Scan for the cell matching the given text and deliver its [X, Y] coordinate at center. 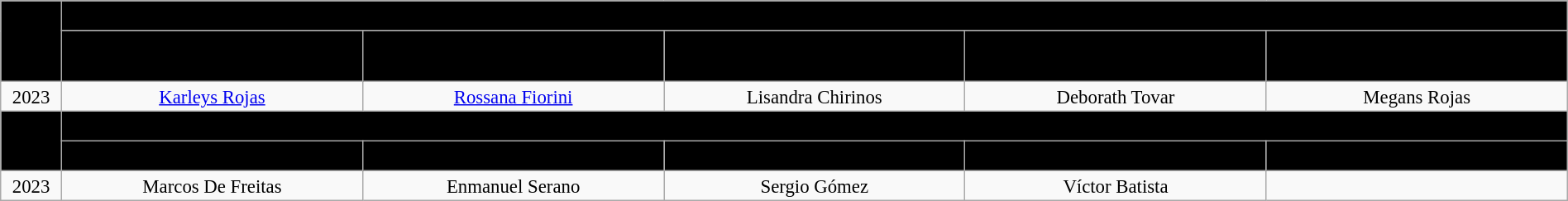
Sergio Gómez [815, 186]
Rossana Fiorini [514, 97]
Universal Woman Venezuela [815, 56]
Deborath Tovar [1116, 97]
Miss Earth Venezuela [212, 56]
Enmanuel Serano [514, 186]
Mister International Venezuela [514, 156]
Miss Supranational Venezuela [514, 56]
Reyes de Venezuela Titleholders [814, 127]
Miss Panamerican Venezuela [1116, 56]
Manhunt International Venezuela [1116, 156]
Víctor Batista [1116, 186]
— [1417, 156]
Marcos De Freitas [212, 186]
Reinas de Venezuela Titleholders [814, 16]
Reina Internacional del Café Venezuela [1417, 56]
Mister Supranational Venezuela [212, 156]
Lisandra Chirinos [815, 97]
Megans Rojas [1417, 97]
Karleys Rojas [212, 97]
Mister Global Venezuela [815, 156]
